From the cell containing the given text, extract its center point as (X, Y) coordinate. 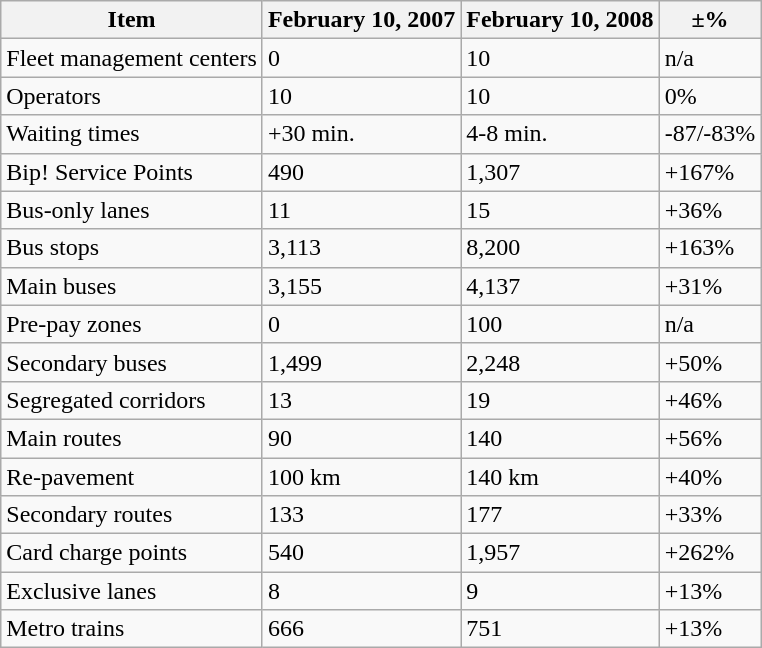
February 10, 2008 (560, 20)
+36% (710, 210)
11 (361, 210)
Secondary routes (132, 515)
1,307 (560, 172)
Operators (132, 96)
Main buses (132, 286)
Segregated corridors (132, 400)
177 (560, 515)
3,113 (361, 248)
Re-pavement (132, 477)
19 (560, 400)
Main routes (132, 438)
+31% (710, 286)
540 (361, 553)
90 (361, 438)
Waiting times (132, 134)
4-8 min. (560, 134)
Metro trains (132, 629)
Item (132, 20)
+262% (710, 553)
2,248 (560, 362)
+163% (710, 248)
1,499 (361, 362)
Pre-pay zones (132, 324)
Bus stops (132, 248)
100 (560, 324)
15 (560, 210)
9 (560, 591)
+30 min. (361, 134)
Bus-only lanes (132, 210)
February 10, 2007 (361, 20)
13 (361, 400)
Fleet management centers (132, 58)
Card charge points (132, 553)
490 (361, 172)
666 (361, 629)
133 (361, 515)
-87/-83% (710, 134)
140 km (560, 477)
0% (710, 96)
+33% (710, 515)
3,155 (361, 286)
Secondary buses (132, 362)
1,957 (560, 553)
±% (710, 20)
751 (560, 629)
+50% (710, 362)
+46% (710, 400)
140 (560, 438)
100 km (361, 477)
4,137 (560, 286)
+167% (710, 172)
Exclusive lanes (132, 591)
Bip! Service Points (132, 172)
+40% (710, 477)
+56% (710, 438)
8 (361, 591)
8,200 (560, 248)
